Provide the (X, Y) coordinate of the cell's center where the given text is located.  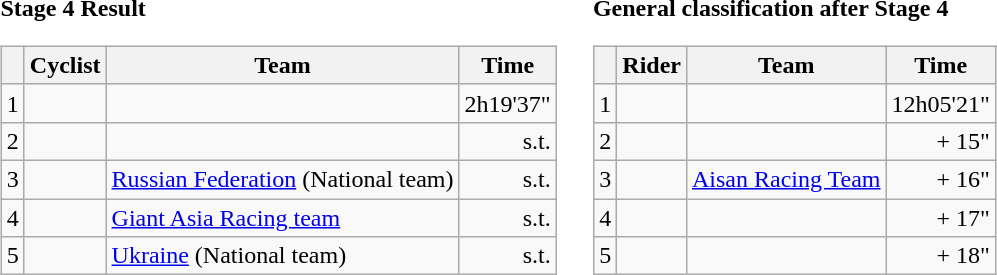
Aisan Racing Team (786, 179)
+ 16" (940, 179)
Rider (652, 65)
12h05'21" (940, 103)
Cyclist (65, 65)
+ 17" (940, 217)
Giant Asia Racing team (282, 217)
Ukraine (National team) (282, 256)
2h19'37" (508, 103)
+ 15" (940, 141)
Russian Federation (National team) (282, 179)
+ 18" (940, 256)
